Detect which cell encompasses the target text, then output its (x, y) center coordinate. 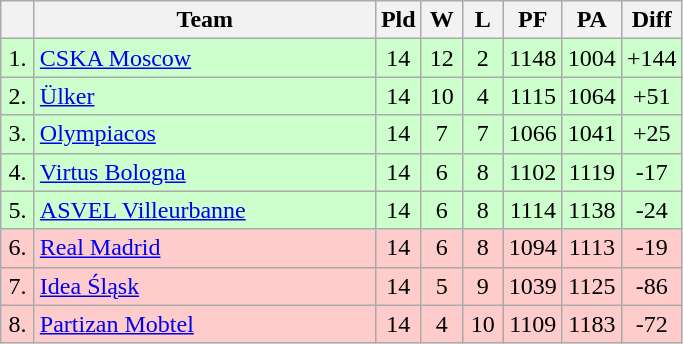
PF (532, 20)
Ülker (204, 96)
CSKA Moscow (204, 58)
9 (482, 286)
PA (592, 20)
-24 (652, 210)
1115 (532, 96)
1004 (592, 58)
3. (18, 134)
1094 (532, 248)
-72 (652, 324)
1113 (592, 248)
ASVEL Villeurbanne (204, 210)
Idea Śląsk (204, 286)
1. (18, 58)
1125 (592, 286)
2. (18, 96)
Team (204, 20)
1183 (592, 324)
+51 (652, 96)
7. (18, 286)
Virtus Bologna (204, 172)
Pld (398, 20)
5 (442, 286)
+144 (652, 58)
W (442, 20)
6. (18, 248)
1138 (592, 210)
L (482, 20)
Diff (652, 20)
2 (482, 58)
+25 (652, 134)
1064 (592, 96)
1102 (532, 172)
8. (18, 324)
1039 (532, 286)
4. (18, 172)
1041 (592, 134)
Partizan Mobtel (204, 324)
-19 (652, 248)
Olympiacos (204, 134)
5. (18, 210)
12 (442, 58)
-17 (652, 172)
Real Madrid (204, 248)
-86 (652, 286)
1148 (532, 58)
1114 (532, 210)
1119 (592, 172)
1109 (532, 324)
1066 (532, 134)
